Search for the cell housing the specified text and yield its [X, Y] center coordinate. 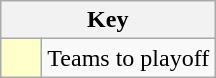
Teams to playoff [128, 58]
Key [108, 20]
